Determine the [x, y] coordinate at the center of the cell enclosing the given text.  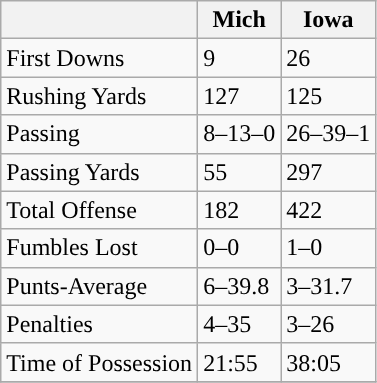
125 [328, 96]
182 [240, 210]
First Downs [100, 58]
8–13–0 [240, 134]
26 [328, 58]
127 [240, 96]
Fumbles Lost [100, 248]
3–31.7 [328, 286]
Iowa [328, 20]
Time of Possession [100, 362]
6–39.8 [240, 286]
0–0 [240, 248]
422 [328, 210]
Passing [100, 134]
38:05 [328, 362]
Penalties [100, 324]
9 [240, 58]
Rushing Yards [100, 96]
21:55 [240, 362]
Total Offense [100, 210]
Passing Yards [100, 172]
26–39–1 [328, 134]
Punts-Average [100, 286]
4–35 [240, 324]
297 [328, 172]
1–0 [328, 248]
55 [240, 172]
Mich [240, 20]
3–26 [328, 324]
